Identify which cell holds the provided text, then report its (x, y) central coordinate. 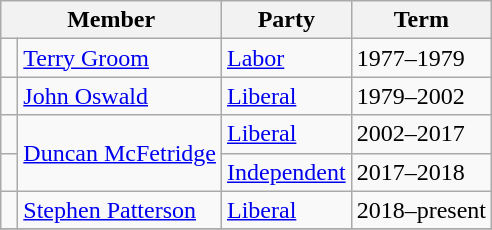
Term (421, 20)
Party (286, 20)
John Oswald (120, 96)
Stephen Patterson (120, 210)
2017–2018 (421, 172)
Terry Groom (120, 58)
Member (112, 20)
1979–2002 (421, 96)
2018–present (421, 210)
1977–1979 (421, 58)
2002–2017 (421, 134)
Independent (286, 172)
Labor (286, 58)
Duncan McFetridge (120, 153)
